Identify which cell holds the provided text, then report its [x, y] central coordinate. 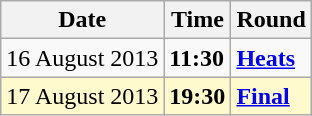
19:30 [198, 96]
Time [198, 20]
16 August 2013 [82, 58]
Date [82, 20]
11:30 [198, 58]
17 August 2013 [82, 96]
Final [271, 96]
Heats [271, 58]
Round [271, 20]
